Scan for the cell matching the given text and deliver its [x, y] coordinate at center. 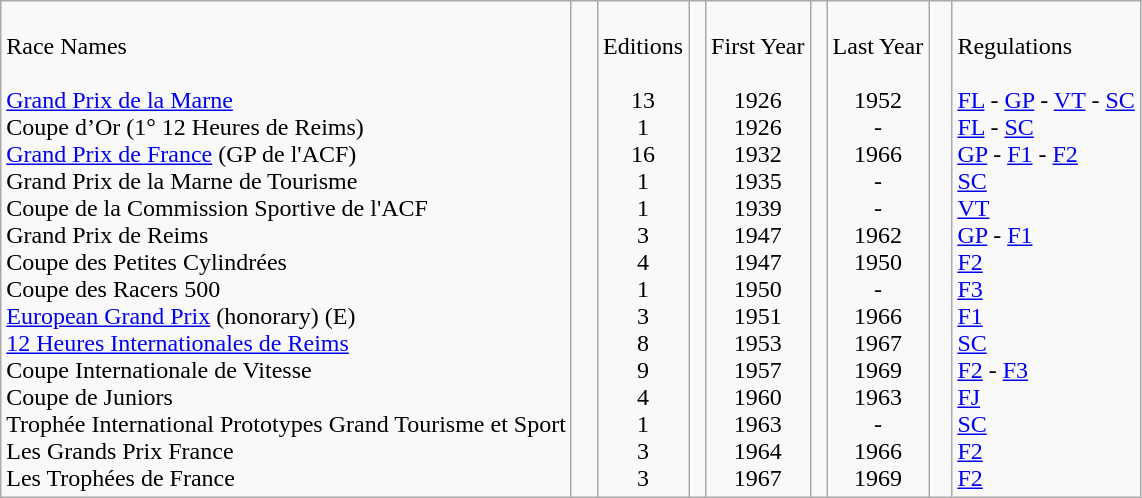
Last Year 1952 - 1966 - - 1962 1950 - 1966 1967 1969 1963 - 1966 1969 [878, 250]
First Year 1926 1926 1932 1935 1939 1947 1947 1950 1951 1953 1957 1960 1963 1964 1967 [758, 250]
Editions 13 1 16 1 1 3 4 1 3 8 9 4 1 3 3 [642, 250]
Regulations FL - GP - VT - SC FL - SC GP - F1 - F2 SC VT GP - F1 F2 F3 F1 SC F2 - F3 FJ SC F2 F2 [1046, 250]
